Search for the cell housing the specified text and yield its [x, y] center coordinate. 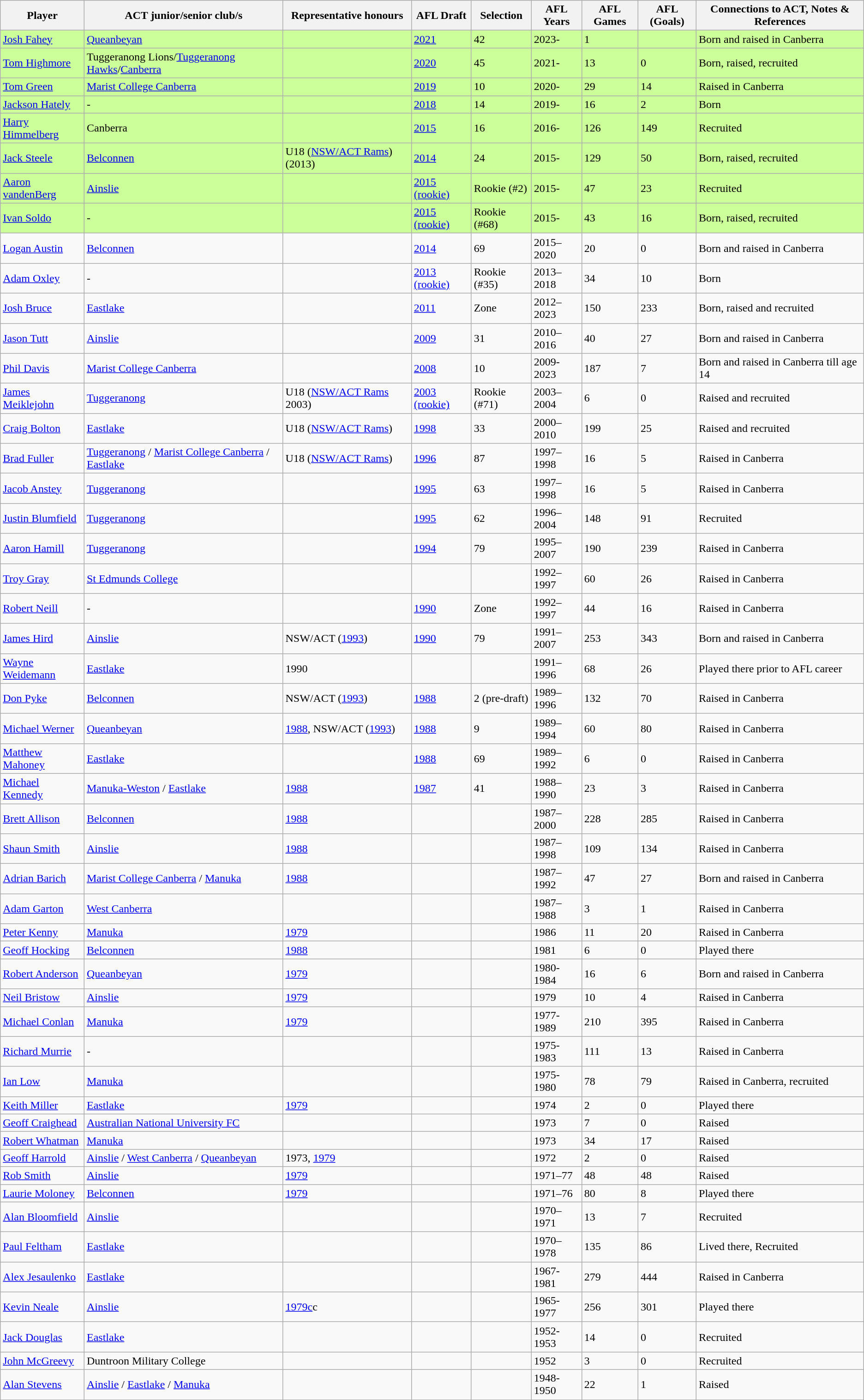
2009 [441, 338]
Geoff Harrold [42, 1158]
41 [501, 788]
135 [610, 1247]
John McGreevy [42, 1361]
Harry Himmelberg [42, 128]
1965-1977 [557, 1307]
78 [610, 1082]
1988–1990 [557, 788]
1952 [557, 1361]
149 [667, 128]
Selection [501, 16]
Keith Miller [42, 1105]
St Edmunds College [184, 579]
Michael Conlan [42, 1022]
Jackson Hately [42, 104]
Robert Anderson [42, 974]
1970–1978 [557, 1247]
2016- [557, 128]
2013 (rookie) [441, 278]
187 [610, 368]
190 [610, 548]
U18 (NSW/ACT Rams) (2013) [347, 158]
U18 (NSW/ACT Rams 2003) [347, 399]
1970–1971 [557, 1217]
2003 (rookie) [441, 399]
2019 [441, 87]
45 [501, 63]
Paul Feltham [42, 1247]
1996–2004 [557, 519]
Jason Tutt [42, 338]
2003–2004 [557, 399]
Player [42, 16]
Aaron Hamill [42, 548]
2000–2010 [557, 428]
Robert Whatman [42, 1140]
Lived there, Recruited [780, 1247]
343 [667, 639]
2021 [441, 39]
Justin Blumfield [42, 519]
25 [667, 428]
233 [667, 308]
1989–1996 [557, 699]
1980-1984 [557, 974]
1975-1983 [557, 1051]
1987 [441, 788]
395 [667, 1022]
33 [501, 428]
2015–2020 [557, 248]
Brad Fuller [42, 459]
126 [610, 128]
Laurie Moloney [42, 1193]
1948-1950 [557, 1384]
17 [667, 1140]
Richard Murrie [42, 1051]
AFL Games [610, 16]
1996 [441, 459]
2010–2016 [557, 338]
150 [610, 308]
Played there prior to AFL career [780, 668]
2011 [441, 308]
Craig Bolton [42, 428]
Alex Jesaulenko [42, 1277]
134 [667, 849]
Ian Low [42, 1082]
1989–1994 [557, 728]
Adrian Barich [42, 879]
70 [667, 699]
40 [610, 338]
1974 [557, 1105]
1971–77 [557, 1175]
2013–2018 [557, 278]
Rookie (#71) [501, 399]
Adam Oxley [42, 278]
Josh Fahey [42, 39]
Jacob Anstey [42, 488]
AFL (Goals) [667, 16]
148 [610, 519]
Peter Kenny [42, 933]
Canberra [184, 128]
285 [667, 819]
1975-1980 [557, 1082]
Ainslie / West Canberra / Queanbeyan [184, 1158]
Robert Neill [42, 608]
132 [610, 699]
Manuka-Weston / Eastlake [184, 788]
1995–2007 [557, 548]
62 [501, 519]
Rookie (#35) [501, 278]
256 [610, 1307]
1991–1996 [557, 668]
1987–1988 [557, 909]
8 [667, 1193]
239 [667, 548]
Ivan Soldo [42, 218]
Marist College Canberra / Manuka [184, 879]
1981 [557, 950]
West Canberra [184, 909]
Troy Gray [42, 579]
2020- [557, 87]
68 [610, 668]
1987–1992 [557, 879]
1979cc [347, 1307]
Duntroon Military College [184, 1361]
Michael Werner [42, 728]
2 (pre-draft) [501, 699]
Matthew Mahoney [42, 759]
Shaun Smith [42, 849]
Adam Garton [42, 909]
2023- [557, 39]
Born, raised and recruited [780, 308]
James Meiklejohn [42, 399]
4 [667, 998]
1972 [557, 1158]
AFL Draft [441, 16]
Tuggeranong Lions/Tuggeranong Hawks/Canberra [184, 63]
Don Pyke [42, 699]
Logan Austin [42, 248]
199 [610, 428]
Alan Stevens [42, 1384]
Representative honours [347, 16]
2015 [441, 128]
Rob Smith [42, 1175]
1998 [441, 428]
24 [501, 158]
2019- [557, 104]
1991–2007 [557, 639]
301 [667, 1307]
1989–1992 [557, 759]
Kevin Neale [42, 1307]
1973, 1979 [347, 1158]
44 [610, 608]
2021- [557, 63]
2018 [441, 104]
Aaron vandenBerg [42, 188]
1952-1953 [557, 1337]
279 [610, 1277]
2012–2023 [557, 308]
2020 [441, 63]
9 [501, 728]
50 [667, 158]
111 [610, 1051]
1988, NSW/ACT (1993) [347, 728]
2009-2023 [557, 368]
Rookie (#2) [501, 188]
129 [610, 158]
109 [610, 849]
James Hird [42, 639]
Australian National University FC [184, 1123]
Neil Bristow [42, 998]
11 [610, 933]
Connections to ACT, Notes & References [780, 16]
Geoff Hocking [42, 950]
Tom Green [42, 87]
210 [610, 1022]
91 [667, 519]
253 [610, 639]
2008 [441, 368]
86 [667, 1247]
Raised in Canberra, recruited [780, 1082]
Alan Bloomfield [42, 1217]
Tuggeranong / Marist College Canberra / Eastlake [184, 459]
Wayne Weidemann [42, 668]
1986 [557, 933]
Ainslie / Eastlake / Manuka [184, 1384]
Michael Kennedy [42, 788]
1967-1981 [557, 1277]
Tom Highmore [42, 63]
Born and raised in Canberra till age 14 [780, 368]
42 [501, 39]
AFL Years [557, 16]
1994 [441, 548]
Geoff Craighead [42, 1123]
31 [501, 338]
63 [501, 488]
1987–1998 [557, 849]
Jack Steele [42, 158]
Brett Allison [42, 819]
ACT junior/senior club/s [184, 16]
29 [610, 87]
1977-1989 [557, 1022]
1987–2000 [557, 819]
444 [667, 1277]
Jack Douglas [42, 1337]
43 [610, 218]
22 [610, 1384]
Rookie (#68) [501, 218]
87 [501, 459]
228 [610, 819]
Phil Davis [42, 368]
Josh Bruce [42, 308]
1971–76 [557, 1193]
